Pinpoint the cell where the given text exists, returning its (x, y) midpoint coordinate. 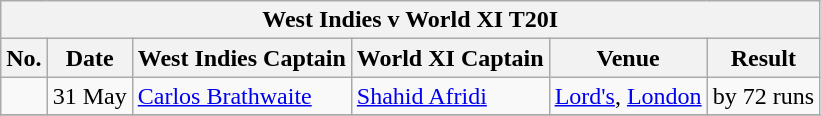
Venue (628, 58)
31 May (90, 96)
Date (90, 58)
Carlos Brathwaite (242, 96)
Result (763, 58)
World XI Captain (450, 58)
No. (24, 58)
Shahid Afridi (450, 96)
Lord's, London (628, 96)
West Indies Captain (242, 58)
by 72 runs (763, 96)
West Indies v World XI T20I (410, 20)
